Scan for the cell matching the given text and deliver its (X, Y) coordinate at center. 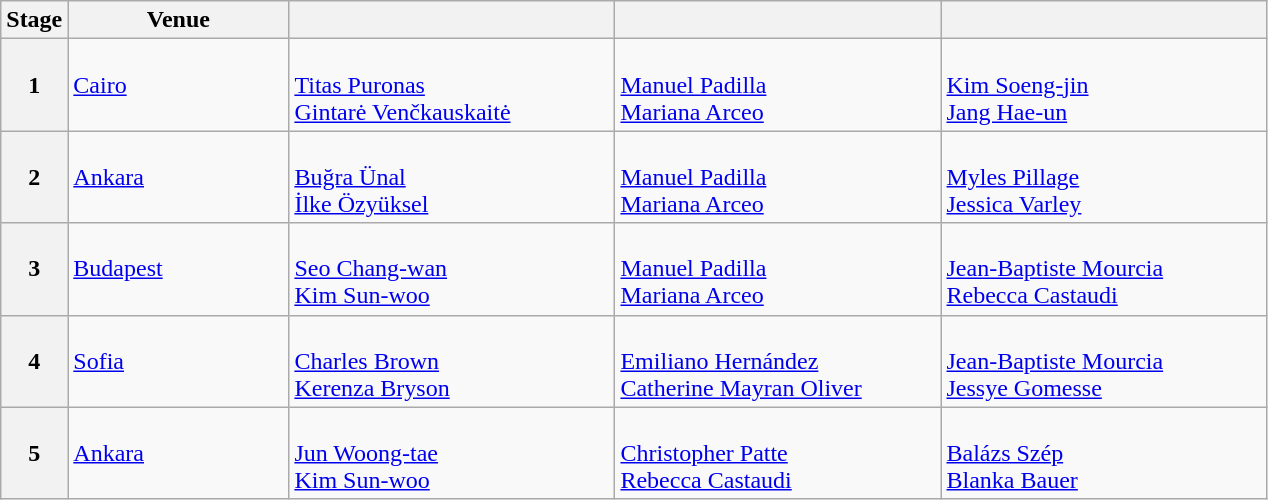
Venue (178, 20)
Balázs SzépBlanka Bauer (1104, 453)
Sofia (178, 361)
Seo Chang-wanKim Sun-woo (452, 269)
Budapest (178, 269)
4 (34, 361)
Christopher PatteRebecca Castaudi (778, 453)
Stage (34, 20)
Jean-Baptiste MourciaRebecca Castaudi (1104, 269)
Cairo (178, 85)
Emiliano HernándezCatherine Mayran Oliver (778, 361)
Jun Woong-taeKim Sun-woo (452, 453)
Jean-Baptiste MourciaJessye Gomesse (1104, 361)
Kim Soeng-jinJang Hae-un (1104, 85)
Myles PillageJessica Varley (1104, 177)
Titas PuronasGintarė Venčkauskaitė (452, 85)
1 (34, 85)
Charles BrownKerenza Bryson (452, 361)
2 (34, 177)
3 (34, 269)
Buğra Ünalİlke Özyüksel (452, 177)
5 (34, 453)
